Find where the given text appears and provide that cell's center as [X, Y] coordinate. 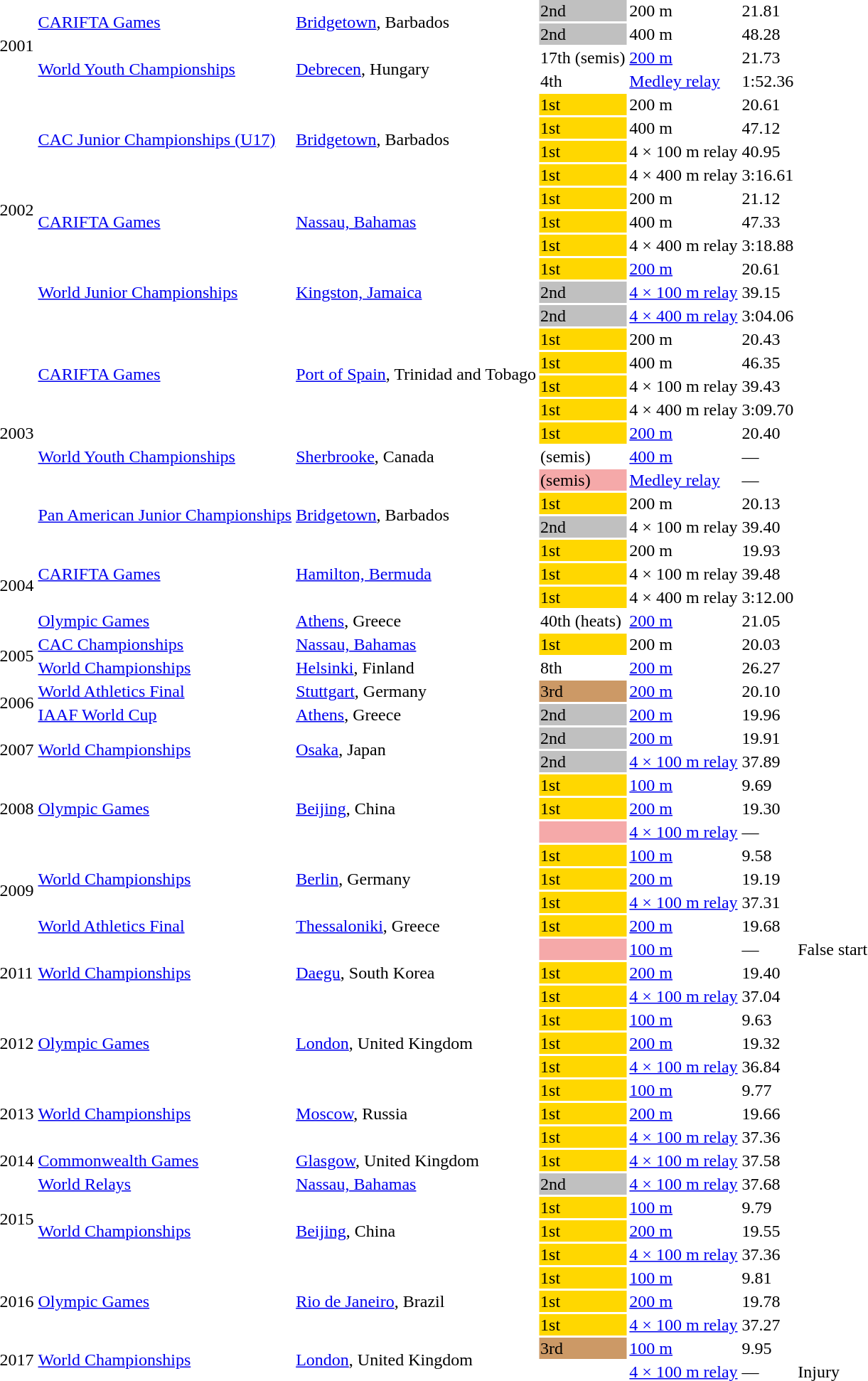
19.30 [768, 809]
21.12 [768, 198]
37.31 [768, 902]
26.27 [768, 668]
9.95 [768, 1348]
47.33 [768, 222]
37.89 [768, 762]
19.93 [768, 550]
Sherbrooke, Canada [417, 457]
Commonwealth Games [165, 1161]
Helsinki, Finland [417, 668]
IAAF World Cup [165, 715]
19.55 [768, 1231]
World Junior Championships [165, 292]
3:09.70 [768, 410]
London, United Kingdom [417, 1043]
Daegu, South Korea [417, 973]
1:52.36 [768, 81]
19.78 [768, 1301]
37.58 [768, 1161]
9.63 [768, 1020]
21.81 [768, 11]
3:04.06 [768, 316]
19.91 [768, 738]
19.32 [768, 1043]
Port of Spain, Trinidad and Tobago [417, 374]
Berlin, Germany [417, 879]
37.68 [768, 1184]
19.66 [768, 1114]
39.43 [768, 386]
20.03 [768, 644]
Moscow, Russia [417, 1114]
39.48 [768, 574]
Kingston, Jamaica [417, 292]
20.10 [768, 691]
4th [583, 81]
17th (semis) [583, 58]
20.40 [768, 433]
37.27 [768, 1325]
Stuttgart, Germany [417, 691]
9.58 [768, 855]
9.77 [768, 1090]
48.28 [768, 34]
8th [583, 668]
19.68 [768, 926]
Hamilton, Bermuda [417, 574]
19.96 [768, 715]
Rio de Janeiro, Brazil [417, 1301]
Debrecen, Hungary [417, 70]
9.81 [768, 1278]
Osaka, Japan [417, 750]
Glasgow, United Kingdom [417, 1161]
19.40 [768, 973]
40th (heats) [583, 621]
36.84 [768, 1067]
46.35 [768, 363]
39.40 [768, 527]
3:18.88 [768, 245]
9.79 [768, 1207]
39.15 [768, 292]
CAC Junior Championships (U17) [165, 139]
19.19 [768, 879]
20.43 [768, 339]
40.95 [768, 151]
21.73 [768, 58]
World Relays [165, 1184]
20.13 [768, 503]
9.69 [768, 785]
Pan American Junior Championships [165, 515]
Thessaloniki, Greece [417, 926]
21.05 [768, 621]
CAC Championships [165, 644]
3:12.00 [768, 597]
37.04 [768, 996]
47.12 [768, 128]
3:16.61 [768, 175]
